Return [x, y] of the center of cell containing provided text 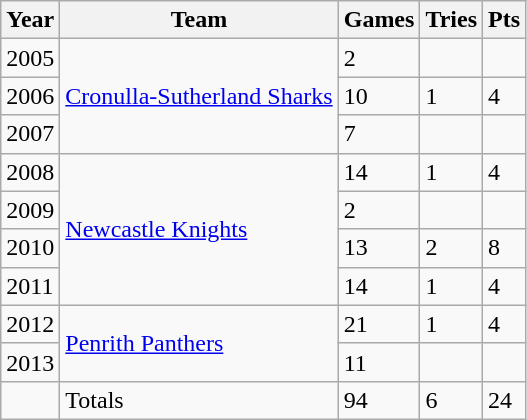
24 [504, 400]
94 [379, 400]
2007 [30, 134]
2006 [30, 96]
7 [379, 134]
2011 [30, 286]
Tries [452, 20]
2009 [30, 210]
Team [199, 20]
8 [504, 248]
2013 [30, 362]
Totals [199, 400]
21 [379, 324]
10 [379, 96]
2010 [30, 248]
Pts [504, 20]
6 [452, 400]
2008 [30, 172]
Year [30, 20]
11 [379, 362]
Games [379, 20]
2012 [30, 324]
13 [379, 248]
Penrith Panthers [199, 343]
2005 [30, 58]
Newcastle Knights [199, 229]
Cronulla-Sutherland Sharks [199, 96]
